Extract the (X, Y) coordinate from the center of the cell holding the provided text.  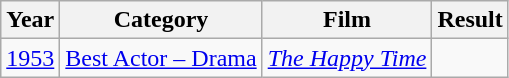
Best Actor – Drama (161, 58)
Result (470, 20)
Category (161, 20)
Film (347, 20)
Year (30, 20)
The Happy Time (347, 58)
1953 (30, 58)
